Return [x, y] of the center of cell containing provided text 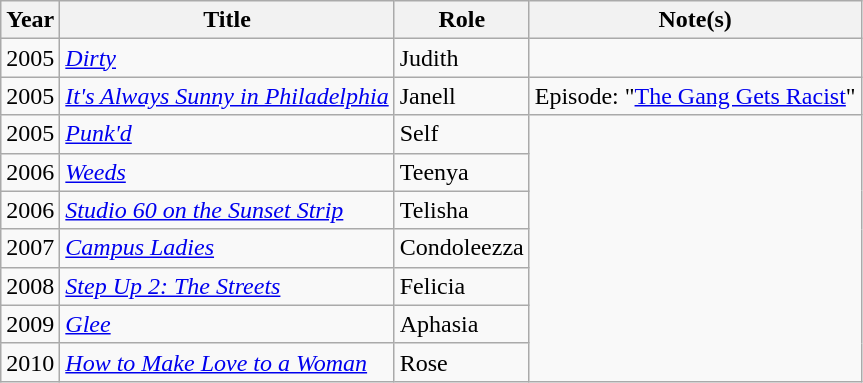
Weeds [227, 172]
Aphasia [462, 324]
Teenya [462, 172]
Role [462, 20]
Studio 60 on the Sunset Strip [227, 210]
Self [462, 134]
Glee [227, 324]
Rose [462, 362]
How to Make Love to a Woman [227, 362]
Punk'd [227, 134]
Condoleezza [462, 248]
Step Up 2: The Streets [227, 286]
Year [30, 20]
Felicia [462, 286]
2008 [30, 286]
Campus Ladies [227, 248]
Title [227, 20]
Note(s) [695, 20]
It's Always Sunny in Philadelphia [227, 96]
2010 [30, 362]
2009 [30, 324]
Janell [462, 96]
Episode: "The Gang Gets Racist" [695, 96]
Telisha [462, 210]
2007 [30, 248]
Judith [462, 58]
Dirty [227, 58]
